Scan for the cell matching the given text and deliver its [X, Y] coordinate at center. 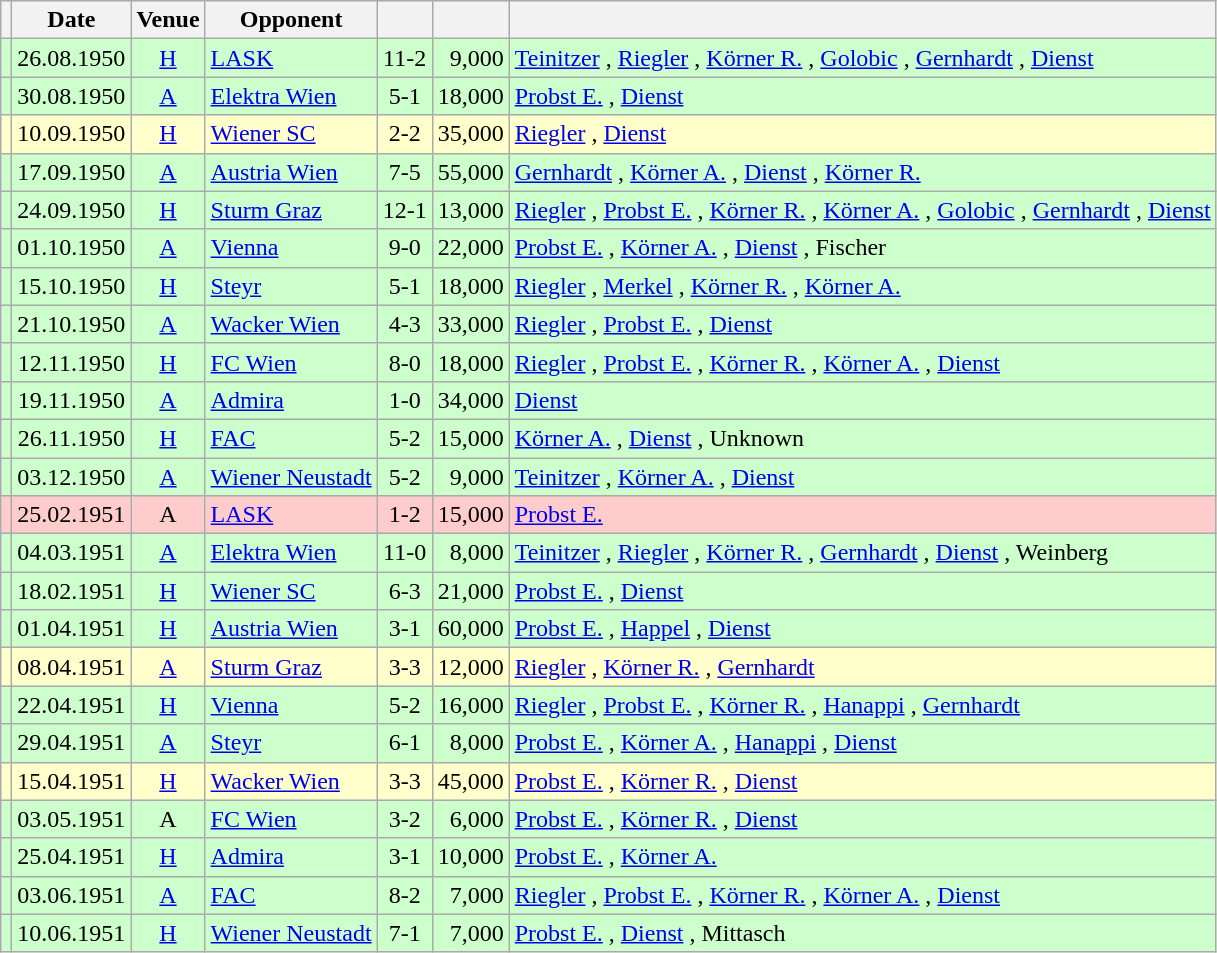
6-3 [404, 591]
11-0 [404, 553]
Riegler , Körner R. , Gernhardt [862, 667]
21,000 [470, 591]
25.04.1951 [72, 857]
25.02.1951 [72, 515]
Riegler , Dienst [862, 134]
18.02.1951 [72, 591]
45,000 [470, 781]
03.12.1950 [72, 477]
13,000 [470, 210]
2-2 [404, 134]
04.03.1951 [72, 553]
Probst E. , Körner A. [862, 857]
08.04.1951 [72, 667]
1-2 [404, 515]
Riegler , Probst E. , Körner R. , Körner A. , Golobic , Gernhardt , Dienst [862, 210]
21.10.1950 [72, 324]
12-1 [404, 210]
Teinitzer , Riegler , Körner R. , Gernhardt , Dienst , Weinberg [862, 553]
55,000 [470, 172]
33,000 [470, 324]
3-2 [404, 819]
1-0 [404, 400]
03.05.1951 [72, 819]
7-1 [404, 933]
6-1 [404, 743]
8-2 [404, 895]
19.11.1950 [72, 400]
Probst E. , Dienst , Mittasch [862, 933]
9-0 [404, 248]
26.11.1950 [72, 438]
Venue [168, 20]
Körner A. , Dienst , Unknown [862, 438]
15.10.1950 [72, 286]
Dienst [862, 400]
03.06.1951 [72, 895]
15.04.1951 [72, 781]
Opponent [291, 20]
22,000 [470, 248]
Teinitzer , Riegler , Körner R. , Golobic , Gernhardt , Dienst [862, 58]
Teinitzer , Körner A. , Dienst [862, 477]
22.04.1951 [72, 705]
35,000 [470, 134]
Probst E. , Körner A. , Dienst , Fischer [862, 248]
01.10.1950 [72, 248]
10.09.1950 [72, 134]
6,000 [470, 819]
Date [72, 20]
60,000 [470, 629]
Riegler , Merkel , Körner R. , Körner A. [862, 286]
Riegler , Probst E. , Körner R. , Hanappi , Gernhardt [862, 705]
10.06.1951 [72, 933]
4-3 [404, 324]
Probst E. , Körner A. , Hanappi , Dienst [862, 743]
34,000 [470, 400]
01.04.1951 [72, 629]
17.09.1950 [72, 172]
10,000 [470, 857]
26.08.1950 [72, 58]
Gernhardt , Körner A. , Dienst , Körner R. [862, 172]
29.04.1951 [72, 743]
7-5 [404, 172]
8-0 [404, 362]
12.11.1950 [72, 362]
Probst E. [862, 515]
Riegler , Probst E. , Dienst [862, 324]
12,000 [470, 667]
Probst E. , Happel , Dienst [862, 629]
11-2 [404, 58]
16,000 [470, 705]
30.08.1950 [72, 96]
24.09.1950 [72, 210]
